Capture the cell that displays the provided text and extract its [x, y] central coordinate. 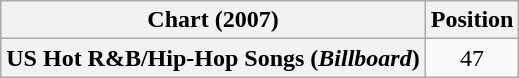
US Hot R&B/Hip-Hop Songs (Billboard) [213, 58]
Position [472, 20]
Chart (2007) [213, 20]
47 [472, 58]
